Find where the given text appears and provide that cell's center as (X, Y) coordinate. 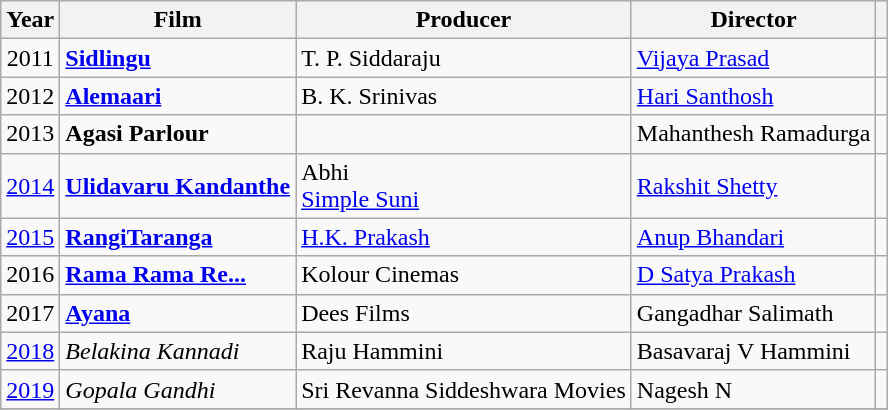
2011 (30, 58)
2017 (30, 313)
2018 (30, 351)
2014 (30, 186)
Mahanthesh Ramadurga (754, 134)
Basavaraj V Hammini (754, 351)
B. K. Srinivas (464, 96)
Sri Revanna Siddeshwara Movies (464, 389)
2016 (30, 275)
2013 (30, 134)
T. P. Siddaraju (464, 58)
D Satya Prakash (754, 275)
Agasi Parlour (178, 134)
Ulidavaru Kandanthe (178, 186)
Anup Bhandari (754, 237)
Hari Santhosh (754, 96)
Belakina Kannadi (178, 351)
2012 (30, 96)
H.K. Prakash (464, 237)
Year (30, 20)
2019 (30, 389)
Rakshit Shetty (754, 186)
Film (178, 20)
Rama Rama Re... (178, 275)
Ayana (178, 313)
RangiTaranga (178, 237)
Producer (464, 20)
Sidlingu (178, 58)
Dees Films (464, 313)
AbhiSimple Suni (464, 186)
2015 (30, 237)
Raju Hammini (464, 351)
Director (754, 20)
Alemaari (178, 96)
Nagesh N (754, 389)
Kolour Cinemas (464, 275)
Vijaya Prasad (754, 58)
Gopala Gandhi (178, 389)
Gangadhar Salimath (754, 313)
